Pinpoint the cell where the given text exists, returning its (x, y) midpoint coordinate. 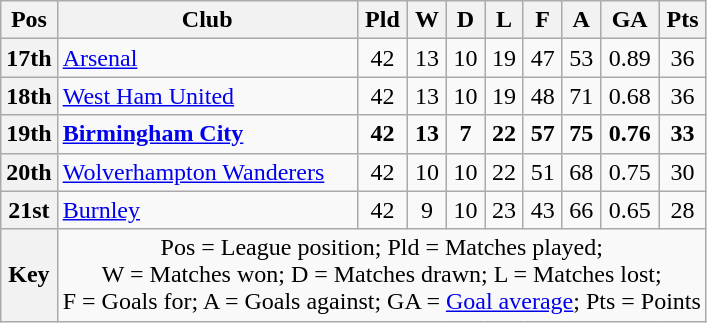
0.68 (629, 96)
30 (682, 172)
Pld (382, 20)
Key (29, 275)
33 (682, 134)
West Ham United (207, 96)
Pts (682, 20)
75 (582, 134)
71 (582, 96)
A (582, 20)
GA (629, 20)
21st (29, 210)
Birmingham City (207, 134)
D (466, 20)
Club (207, 20)
0.75 (629, 172)
Burnley (207, 210)
F (542, 20)
Wolverhampton Wanderers (207, 172)
W (428, 20)
23 (504, 210)
28 (682, 210)
L (504, 20)
Arsenal (207, 58)
7 (466, 134)
19th (29, 134)
47 (542, 58)
66 (582, 210)
0.76 (629, 134)
68 (582, 172)
0.89 (629, 58)
20th (29, 172)
53 (582, 58)
9 (428, 210)
Pos (29, 20)
57 (542, 134)
17th (29, 58)
48 (542, 96)
0.65 (629, 210)
43 (542, 210)
18th (29, 96)
51 (542, 172)
